Pinpoint the cell where the given text exists, returning its [X, Y] midpoint coordinate. 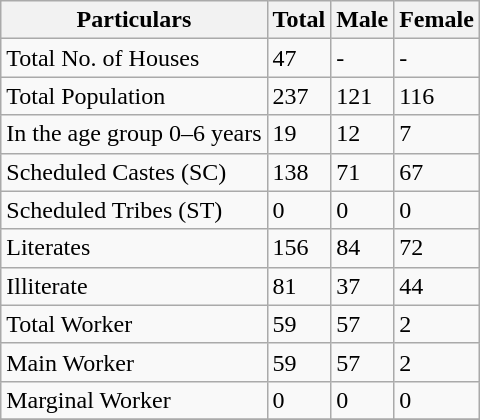
67 [437, 172]
44 [437, 286]
12 [362, 134]
Total [299, 20]
121 [362, 96]
Male [362, 20]
Total Worker [134, 324]
Literates [134, 248]
Total No. of Houses [134, 58]
72 [437, 248]
7 [437, 134]
37 [362, 286]
71 [362, 172]
156 [299, 248]
19 [299, 134]
237 [299, 96]
Illiterate [134, 286]
116 [437, 96]
Main Worker [134, 362]
Total Population [134, 96]
47 [299, 58]
In the age group 0–6 years [134, 134]
Scheduled Castes (SC) [134, 172]
Female [437, 20]
84 [362, 248]
138 [299, 172]
Scheduled Tribes (ST) [134, 210]
Particulars [134, 20]
81 [299, 286]
Marginal Worker [134, 400]
